From the cell containing the given text, extract its center point as (x, y) coordinate. 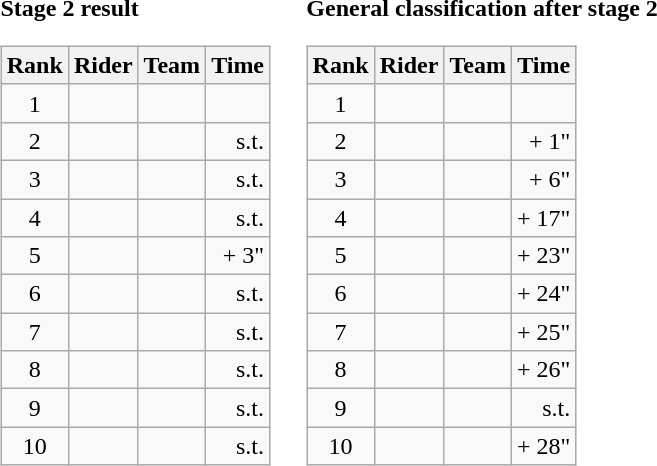
+ 1" (543, 141)
+ 25" (543, 332)
+ 28" (543, 446)
+ 24" (543, 294)
+ 6" (543, 179)
+ 26" (543, 370)
+ 23" (543, 256)
+ 17" (543, 217)
+ 3" (238, 256)
